From the cell containing the given text, extract its center point as [X, Y] coordinate. 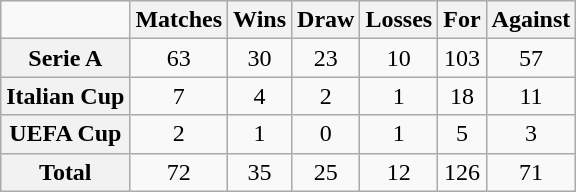
Draw [326, 20]
126 [462, 172]
63 [179, 58]
30 [260, 58]
25 [326, 172]
For [462, 20]
UEFA Cup [66, 134]
5 [462, 134]
Italian Cup [66, 96]
4 [260, 96]
0 [326, 134]
7 [179, 96]
12 [399, 172]
35 [260, 172]
23 [326, 58]
57 [531, 58]
Total [66, 172]
72 [179, 172]
71 [531, 172]
Wins [260, 20]
Losses [399, 20]
Matches [179, 20]
103 [462, 58]
18 [462, 96]
10 [399, 58]
Serie A [66, 58]
3 [531, 134]
11 [531, 96]
Against [531, 20]
